Find where the given text appears and provide that cell's center as [x, y] coordinate. 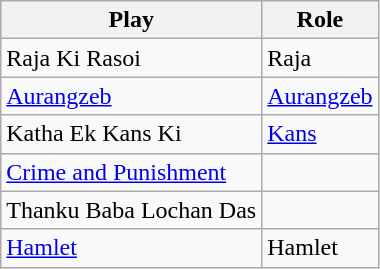
Crime and Punishment [132, 172]
Raja Ki Rasoi [132, 58]
Role [320, 20]
Thanku Baba Lochan Das [132, 210]
Raja [320, 58]
Kans [320, 134]
Katha Ek Kans Ki [132, 134]
Play [132, 20]
